Output the (x, y) coordinate of the center of the cell containing the given text.  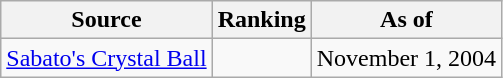
November 1, 2004 (406, 58)
Source (106, 20)
As of (406, 20)
Ranking (262, 20)
Sabato's Crystal Ball (106, 58)
